Pinpoint the cell where the given text exists, returning its (x, y) midpoint coordinate. 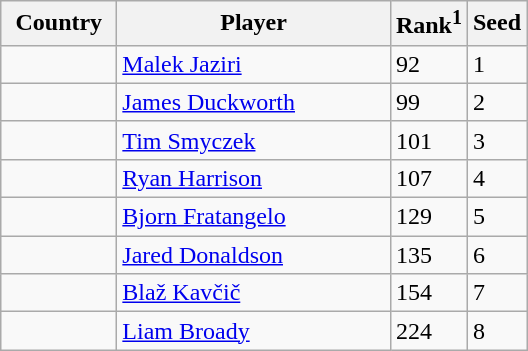
6 (496, 255)
Bjorn Fratangelo (254, 217)
3 (496, 140)
7 (496, 293)
154 (428, 293)
224 (428, 331)
Jared Donaldson (254, 255)
99 (428, 102)
2 (496, 102)
James Duckworth (254, 102)
135 (428, 255)
101 (428, 140)
4 (496, 178)
Ryan Harrison (254, 178)
Rank1 (428, 24)
Blaž Kavčič (254, 293)
Liam Broady (254, 331)
92 (428, 64)
Tim Smyczek (254, 140)
Malek Jaziri (254, 64)
107 (428, 178)
1 (496, 64)
Country (59, 24)
Seed (496, 24)
5 (496, 217)
8 (496, 331)
Player (254, 24)
129 (428, 217)
